For the text-containing cell, return its midpoint in [X, Y] coordinate format. 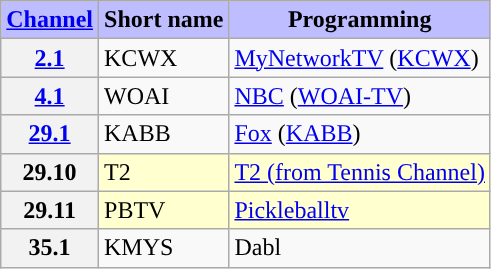
KMYS [164, 248]
MyNetworkTV (KCWX) [360, 58]
NBC (WOAI-TV) [360, 96]
Short name [164, 20]
29.10 [50, 172]
T2 [164, 172]
KABB [164, 134]
Fox (KABB) [360, 134]
Channel [50, 20]
29.11 [50, 210]
WOAI [164, 96]
KCWX [164, 58]
Dabl [360, 248]
29.1 [50, 134]
35.1 [50, 248]
T2 (from Tennis Channel) [360, 172]
4.1 [50, 96]
Pickleballtv [360, 210]
Programming [360, 20]
2.1 [50, 58]
PBTV [164, 210]
